Return the (x, y) coordinate for the center point of the cell that contains the specified text.  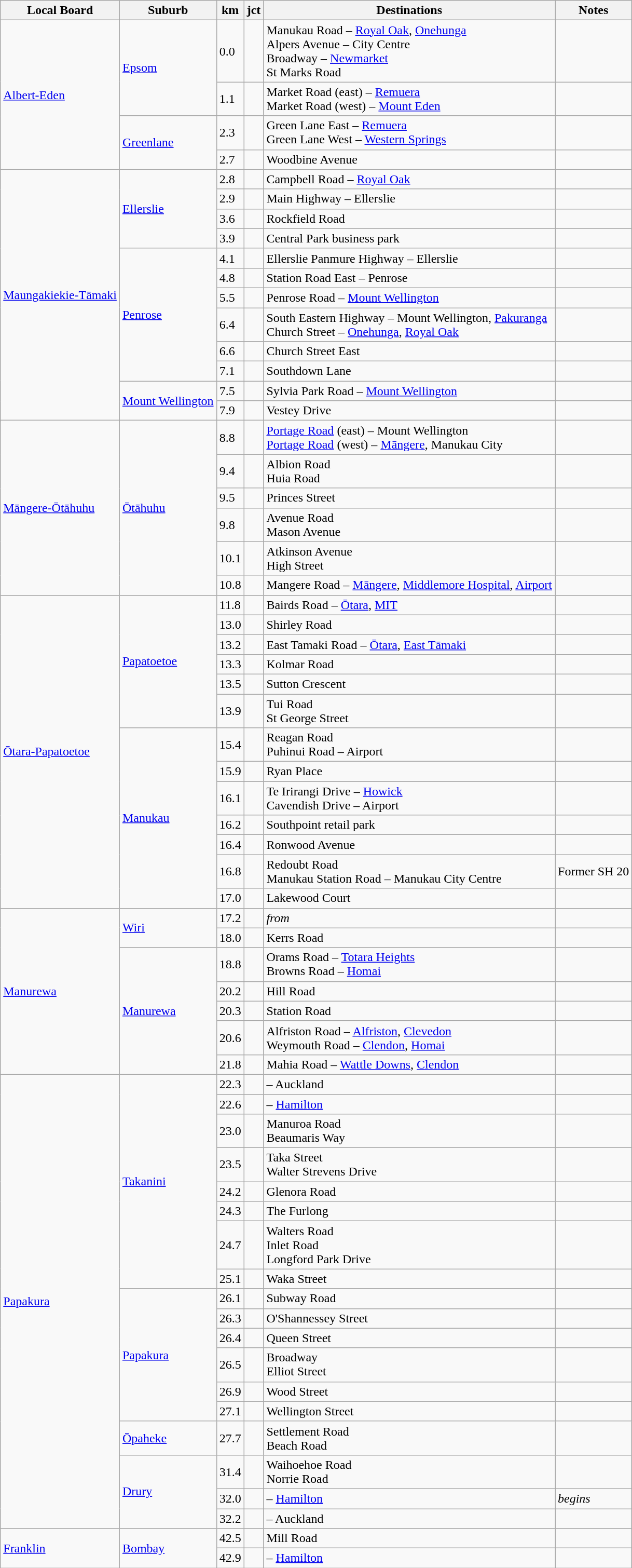
Atkinson Avenue High Street (409, 559)
km (230, 10)
Bombay (168, 1548)
2.7 (230, 159)
23.0 (230, 1131)
Station Road (409, 1011)
Kolmar Road (409, 664)
2.3 (230, 133)
Penrose Road – Mount Wellington (409, 298)
Queen Street (409, 1338)
Waihoehoe Road Norrie Road (409, 1471)
Franklin (60, 1548)
42.5 (230, 1538)
Shirley Road (409, 625)
Reagan Road Puhinui Road – Airport (409, 745)
Ōtāhuhu (168, 508)
Bairds Road – Ōtara, MIT (409, 605)
Ōpaheke (168, 1438)
Greenlane (168, 142)
Wellington Street (409, 1411)
Takanini (168, 1181)
25.1 (230, 1279)
21.8 (230, 1064)
20.3 (230, 1011)
Wiri (168, 928)
Avenue Road Mason Avenue (409, 524)
23.5 (230, 1165)
24.7 (230, 1245)
Alfriston Road – Alfriston, Clevedon Weymouth Road – Clendon, Homai (409, 1037)
begins (594, 1498)
32.0 (230, 1498)
Rockfield Road (409, 219)
Main Highway – Ellerslie (409, 199)
16.4 (230, 845)
18.8 (230, 965)
Central Park business park (409, 238)
15.4 (230, 745)
11.8 (230, 605)
Te Irirangi Drive – Howick Cavendish Drive – Airport (409, 799)
Redoubt Road Manukau Station Road – Manukau City Centre (409, 871)
13.5 (230, 684)
Market Road (east) – Remuera Market Road (west) – Mount Eden (409, 99)
Portage Road (east) – Mount Wellington Portage Road (west) – Māngere, Manukau City (409, 437)
9.5 (230, 498)
Waka Street (409, 1279)
Ellerslie (168, 209)
9.8 (230, 524)
26.9 (230, 1391)
Campbell Road – Royal Oak (409, 179)
6.4 (230, 324)
22.3 (230, 1084)
27.1 (230, 1411)
13.0 (230, 625)
Albert-Eden (60, 94)
Notes (594, 10)
8.8 (230, 437)
26.4 (230, 1338)
Kerrs Road (409, 938)
2.8 (230, 179)
O'Shannessey Street (409, 1318)
Broadway Elliot Street (409, 1364)
10.8 (230, 585)
Former SH 20 (594, 871)
26.1 (230, 1299)
Woodbine Avenue (409, 159)
13.2 (230, 644)
Southdown Lane (409, 371)
Orams Road – Totara Heights Browns Road – Homai (409, 965)
26.5 (230, 1364)
4.8 (230, 278)
18.0 (230, 938)
Papatoetoe (168, 661)
Penrose (168, 315)
4.1 (230, 258)
31.4 (230, 1471)
2.9 (230, 199)
The Furlong (409, 1211)
16.8 (230, 871)
Manukau Road – Royal Oak, Onehunga Alpers Avenue – City Centre Broadway – Newmarket St Marks Road (409, 51)
Vestey Drive (409, 411)
Destinations (409, 10)
3.6 (230, 219)
Manuroa Road Beaumaris Way (409, 1131)
Mangere Road – Māngere, Middlemore Hospital, Airport (409, 585)
7.5 (230, 391)
Green Lane East – RemueraGreen Lane West – Western Springs (409, 133)
Sutton Crescent (409, 684)
East Tamaki Road – Ōtara, East Tāmaki (409, 644)
24.3 (230, 1211)
Wood Street (409, 1391)
Suburb (168, 10)
15.9 (230, 772)
Ryan Place (409, 772)
Settlement Road Beach Road (409, 1438)
from (409, 918)
9.4 (230, 471)
42.9 (230, 1558)
17.2 (230, 918)
Glenora Road (409, 1192)
Mahia Road – Wattle Downs, Clendon (409, 1064)
17.0 (230, 898)
0.0 (230, 51)
1.1 (230, 99)
jct (254, 10)
Ronwood Avenue (409, 845)
24.2 (230, 1192)
Ellerslie Panmure Highway – Ellerslie (409, 258)
South Eastern Highway – Mount Wellington, Pakuranga Church Street – Onehunga, Royal Oak (409, 324)
Local Board (60, 10)
10.1 (230, 559)
5.5 (230, 298)
16.1 (230, 799)
Albion Road Huia Road (409, 471)
Tui Road St George Street (409, 710)
22.6 (230, 1104)
7.1 (230, 371)
27.7 (230, 1438)
Māngere-Ōtāhuhu (60, 508)
6.6 (230, 352)
7.9 (230, 411)
13.9 (230, 710)
Sylvia Park Road – Mount Wellington (409, 391)
26.3 (230, 1318)
Maungakiekie-Tāmaki (60, 295)
13.3 (230, 664)
Ōtara-Papatoetoe (60, 752)
Southpoint retail park (409, 825)
20.2 (230, 991)
Drury (168, 1491)
Mount Wellington (168, 401)
Church Street East (409, 352)
20.6 (230, 1037)
Hill Road (409, 991)
Station Road East – Penrose (409, 278)
32.2 (230, 1519)
Lakewood Court (409, 898)
3.9 (230, 238)
Mill Road (409, 1538)
Manukau (168, 818)
Walters Road Inlet Road Longford Park Drive (409, 1245)
Subway Road (409, 1299)
Epsom (168, 68)
Princes Street (409, 498)
16.2 (230, 825)
Taka Street Walter Strevens Drive (409, 1165)
